Detect which cell encompasses the target text, then output its [x, y] center coordinate. 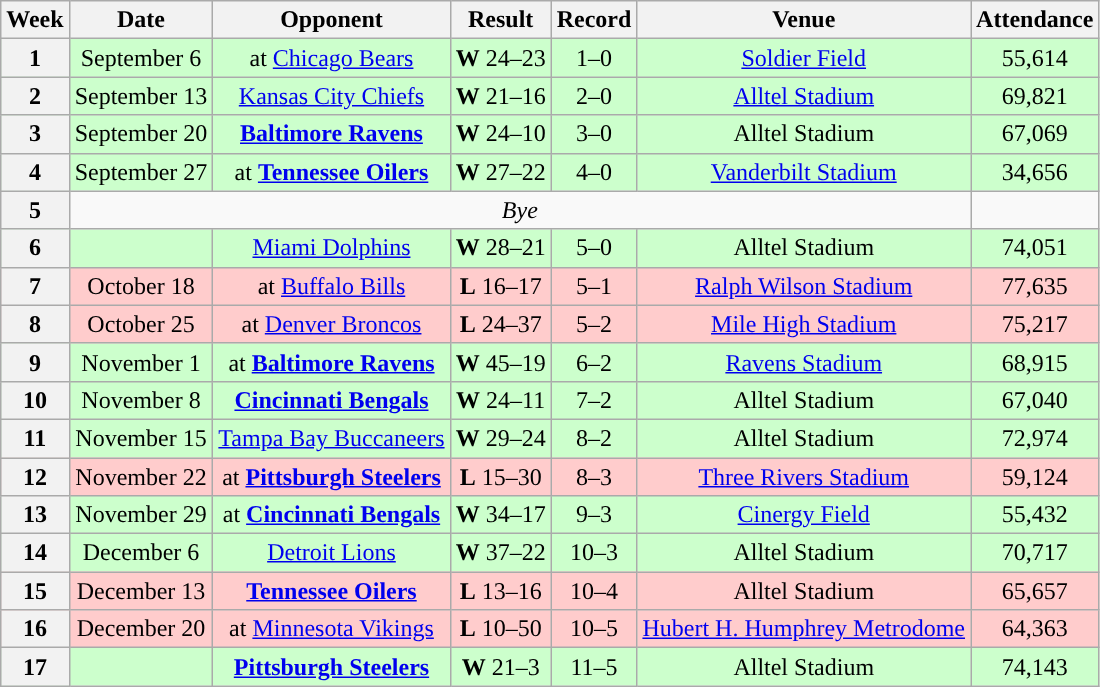
Ralph Wilson Stadium [804, 286]
September 20 [141, 134]
6–2 [594, 362]
December 6 [141, 553]
Pittsburgh Steelers [332, 667]
Tampa Bay Buccaneers [332, 438]
Cinergy Field [804, 515]
at Tennessee Oilers [332, 172]
W 21–3 [500, 667]
69,821 [1035, 96]
Three Rivers Stadium [804, 477]
W 21–16 [500, 96]
15 [35, 591]
9 [35, 362]
12 [35, 477]
2–0 [594, 96]
65,657 [1035, 591]
68,915 [1035, 362]
Kansas City Chiefs [332, 96]
10–5 [594, 629]
L 15–30 [500, 477]
67,069 [1035, 134]
Result [500, 20]
L 16–17 [500, 286]
7–2 [594, 400]
Date [141, 20]
1 [35, 58]
13 [35, 515]
at Buffalo Bills [332, 286]
10–4 [594, 591]
11 [35, 438]
4–0 [594, 172]
November 8 [141, 400]
Cincinnati Bengals [332, 400]
October 25 [141, 324]
70,717 [1035, 553]
at Pittsburgh Steelers [332, 477]
14 [35, 553]
L 13–16 [500, 591]
November 22 [141, 477]
Vanderbilt Stadium [804, 172]
at Baltimore Ravens [332, 362]
5 [35, 210]
W 24–23 [500, 58]
5–2 [594, 324]
8–2 [594, 438]
4 [35, 172]
8 [35, 324]
Tennessee Oilers [332, 591]
W 27–22 [500, 172]
at Minnesota Vikings [332, 629]
Miami Dolphins [332, 248]
September 27 [141, 172]
Mile High Stadium [804, 324]
L 24–37 [500, 324]
September 13 [141, 96]
59,124 [1035, 477]
November 15 [141, 438]
W 29–24 [500, 438]
W 28–21 [500, 248]
74,051 [1035, 248]
3 [35, 134]
17 [35, 667]
72,974 [1035, 438]
at Cincinnati Bengals [332, 515]
Hubert H. Humphrey Metrodome [804, 629]
September 6 [141, 58]
December 13 [141, 591]
5–0 [594, 248]
75,217 [1035, 324]
Attendance [1035, 20]
10–3 [594, 553]
2 [35, 96]
77,635 [1035, 286]
9–3 [594, 515]
55,614 [1035, 58]
L 10–50 [500, 629]
55,432 [1035, 515]
34,656 [1035, 172]
16 [35, 629]
1–0 [594, 58]
Opponent [332, 20]
Detroit Lions [332, 553]
W 45–19 [500, 362]
October 18 [141, 286]
Week [35, 20]
Venue [804, 20]
7 [35, 286]
at Denver Broncos [332, 324]
Baltimore Ravens [332, 134]
W 24–10 [500, 134]
November 1 [141, 362]
64,363 [1035, 629]
Soldier Field [804, 58]
Ravens Stadium [804, 362]
W 37–22 [500, 553]
6 [35, 248]
74,143 [1035, 667]
at Chicago Bears [332, 58]
5–1 [594, 286]
67,040 [1035, 400]
3–0 [594, 134]
December 20 [141, 629]
11–5 [594, 667]
W 34–17 [500, 515]
10 [35, 400]
8–3 [594, 477]
Bye [520, 210]
November 29 [141, 515]
Record [594, 20]
W 24–11 [500, 400]
